Capture the cell that displays the provided text and extract its [x, y] central coordinate. 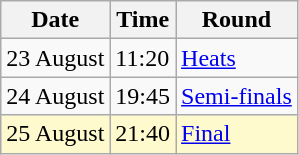
21:40 [143, 134]
11:20 [143, 58]
Heats [237, 58]
Semi-finals [237, 96]
Final [237, 134]
Time [143, 20]
Round [237, 20]
Date [56, 20]
24 August [56, 96]
25 August [56, 134]
19:45 [143, 96]
23 August [56, 58]
